Output the (x, y) coordinate of the center of the cell containing the given text.  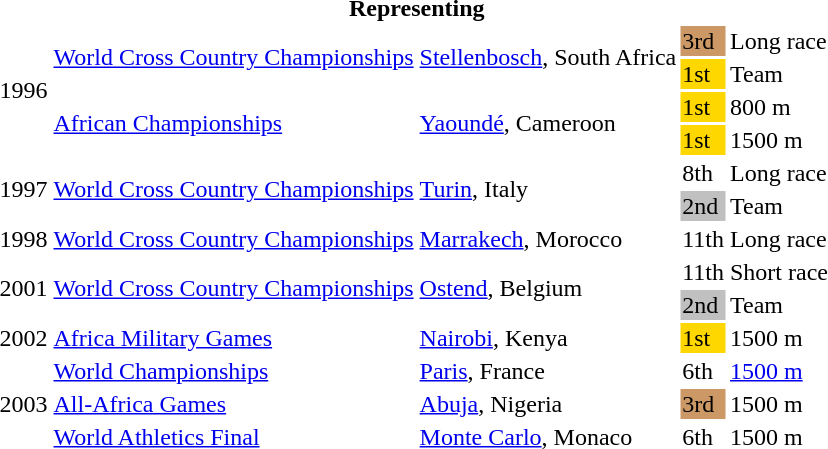
African Championships (234, 124)
Paris, France (548, 371)
Yaoundé, Cameroon (548, 124)
Marrakech, Morocco (548, 239)
Turin, Italy (548, 190)
Ostend, Belgium (548, 288)
All-Africa Games (234, 404)
8th (704, 173)
Stellenbosch, South Africa (548, 58)
Abuja, Nigeria (548, 404)
World Championships (234, 371)
Nairobi, Kenya (548, 338)
Africa Military Games (234, 338)
6th (704, 371)
